Output the [X, Y] coordinate of the center of the cell containing the given text.  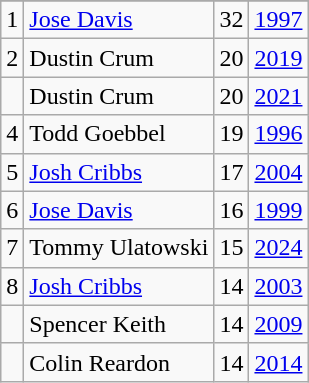
2 [12, 58]
Colin Reardon [119, 362]
2009 [278, 324]
Spencer Keith [119, 324]
4 [12, 134]
2003 [278, 286]
2004 [278, 172]
2019 [278, 58]
Todd Goebbel [119, 134]
1999 [278, 210]
6 [12, 210]
7 [12, 248]
2024 [278, 248]
32 [232, 20]
17 [232, 172]
19 [232, 134]
Tommy Ulatowski [119, 248]
1997 [278, 20]
16 [232, 210]
2021 [278, 96]
8 [12, 286]
1 [12, 20]
2014 [278, 362]
1996 [278, 134]
5 [12, 172]
15 [232, 248]
